Scan for the cell matching the given text and deliver its (x, y) coordinate at center. 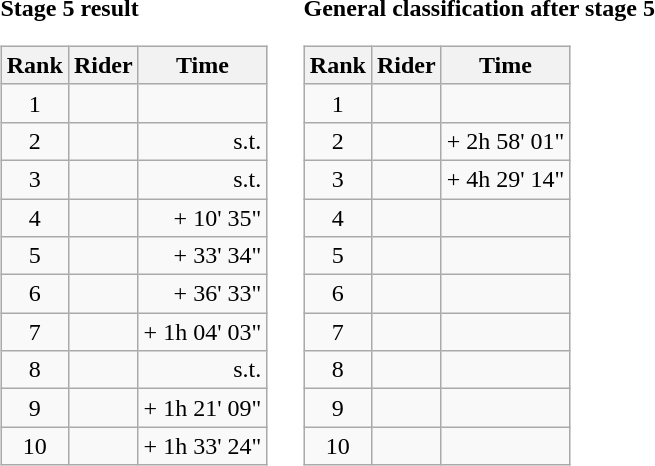
+ 4h 29' 14" (506, 179)
+ 1h 04' 03" (202, 332)
+ 2h 58' 01" (506, 141)
+ 1h 21' 09" (202, 408)
+ 36' 33" (202, 294)
+ 33' 34" (202, 256)
+ 1h 33' 24" (202, 446)
+ 10' 35" (202, 217)
